Output the (X, Y) coordinate of the center of the cell containing the given text.  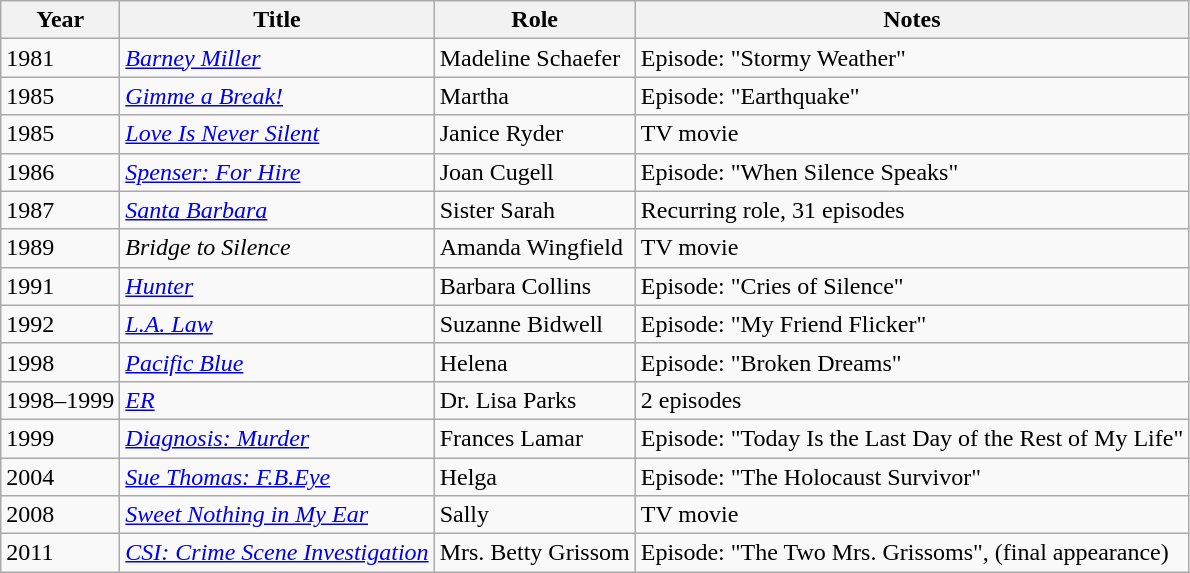
1989 (60, 248)
2004 (60, 477)
L.A. Law (277, 324)
Amanda Wingfield (534, 248)
Spenser: For Hire (277, 172)
Madeline Schaefer (534, 58)
Love Is Never Silent (277, 134)
1998 (60, 362)
1991 (60, 286)
Episode: "When Silence Speaks" (912, 172)
Title (277, 20)
Role (534, 20)
Episode: "My Friend Flicker" (912, 324)
Episode: "Today Is the Last Day of the Rest of My Life" (912, 438)
Episode: "The Two Mrs. Grissoms", (final appearance) (912, 553)
1981 (60, 58)
Dr. Lisa Parks (534, 400)
Recurring role, 31 episodes (912, 210)
Episode: "Cries of Silence" (912, 286)
1998–1999 (60, 400)
1992 (60, 324)
1999 (60, 438)
2 episodes (912, 400)
Helga (534, 477)
Martha (534, 96)
Episode: "Earthquake" (912, 96)
Episode: "Stormy Weather" (912, 58)
Year (60, 20)
Joan Cugell (534, 172)
2011 (60, 553)
Helena (534, 362)
Hunter (277, 286)
Pacific Blue (277, 362)
1987 (60, 210)
2008 (60, 515)
Gimme a Break! (277, 96)
ER (277, 400)
Janice Ryder (534, 134)
Episode: "The Holocaust Survivor" (912, 477)
Suzanne Bidwell (534, 324)
Sweet Nothing in My Ear (277, 515)
Episode: "Broken Dreams" (912, 362)
Santa Barbara (277, 210)
Sue Thomas: F.B.Eye (277, 477)
Sally (534, 515)
Bridge to Silence (277, 248)
1986 (60, 172)
Diagnosis: Murder (277, 438)
Barney Miller (277, 58)
Frances Lamar (534, 438)
Barbara Collins (534, 286)
CSI: Crime Scene Investigation (277, 553)
Sister Sarah (534, 210)
Notes (912, 20)
Mrs. Betty Grissom (534, 553)
